Search for the cell housing the specified text and yield its [X, Y] center coordinate. 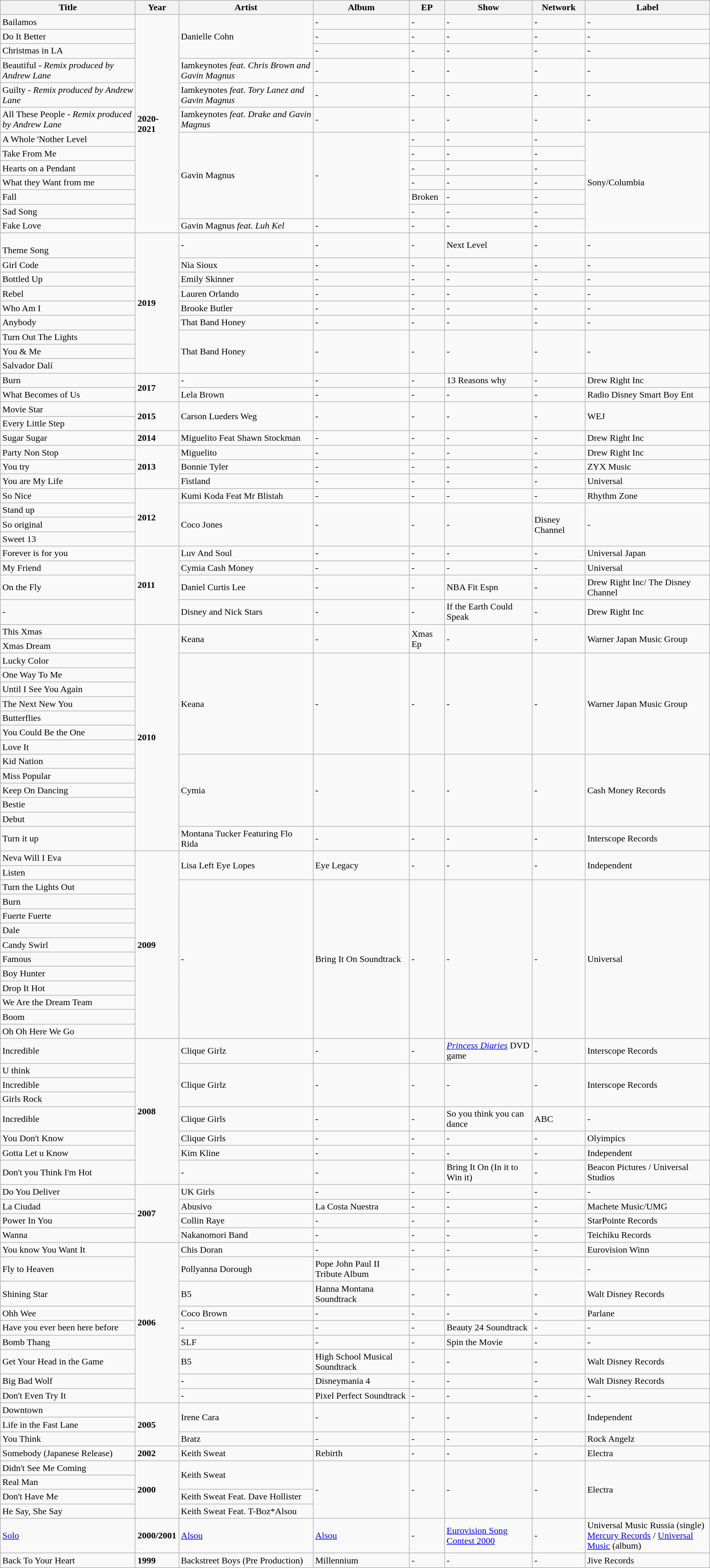
Girls Rock [68, 1099]
Miguelito Feat Shawn Stockman [246, 438]
Lisa Left Eye Lopes [246, 865]
Gavin Magnus feat. Luh Kel [246, 226]
NBA Fit Espn [489, 587]
2002 [157, 1453]
2000/2001 [157, 1536]
On the Fly [68, 587]
Universal Music Russia (single)Mercury Records / Universal Music (album) [647, 1536]
Universal Japan [647, 553]
2010 [157, 738]
We Are the Dream Team [68, 1003]
You Think [68, 1439]
You know You Want It [68, 1250]
If the Earth Could Speak [489, 612]
Disney Channel [559, 525]
Turn Out The Lights [68, 337]
2007 [157, 1213]
Irene Cara [246, 1417]
Pixel Perfect Soundtrack [361, 1396]
Bomb Thang [68, 1342]
You try [68, 467]
Kid Nation [68, 761]
Keep On Dancing [68, 790]
Anybody [68, 323]
So you think you candance [489, 1119]
Parlane [647, 1313]
This Xmas [68, 631]
Teichiku Records [647, 1235]
Coco Jones [246, 525]
Sony/Columbia [647, 182]
Power In You [68, 1221]
Fall [68, 197]
Title [68, 8]
Artist [246, 8]
Candy Swirl [68, 945]
ZYX Music [647, 467]
Rock Angelz [647, 1439]
Luv And Soul [246, 553]
Montana Tucker Featuring Flo Rida [246, 838]
Disneymania 4 [361, 1381]
2017 [157, 387]
Beauty 24 Soundtrack [489, 1328]
ABC [559, 1119]
Turn it up [68, 838]
Sugar Sugar [68, 438]
2019 [157, 303]
Keith Sweat Feat. Dave Hollister [246, 1497]
Wanna [68, 1235]
Boy Hunter [68, 974]
Iamkeynotes feat. Tory Lanez and Gavin Magnus [246, 95]
Christmas in LA [68, 51]
Forever is for you [68, 553]
Rhythm Zone [647, 496]
Lela Brown [246, 395]
Disney and Nick Stars [246, 612]
Nakanomori Band [246, 1235]
So Nice [68, 496]
Miss Popular [68, 776]
Theme Song [68, 246]
Xmas Ep [427, 639]
Collin Raye [246, 1221]
Ohh Wee [68, 1313]
You are My Life [68, 481]
Girl Code [68, 265]
Do You Deliver [68, 1192]
So original [68, 525]
Downtown [68, 1410]
The Next New You [68, 704]
2012 [157, 517]
Boom [68, 1017]
Neva Will I Eva [68, 858]
Didn't See Me Coming [68, 1468]
You Could Be the One [68, 733]
Sad Song [68, 211]
Eurovision Song Contest 2000 [489, 1536]
Network [559, 8]
1999 [157, 1560]
2006 [157, 1323]
Cymia [246, 790]
Hanna Montana Soundtrack [361, 1294]
2014 [157, 438]
Cash Money Records [647, 790]
My Friend [68, 568]
Abusivo [246, 1206]
StarPointe Records [647, 1221]
Fuerte Fuerte [68, 916]
Big Bad Wolf [68, 1381]
WEJ [647, 416]
Fly to Heaven [68, 1269]
Listen [68, 873]
Bailamos [68, 22]
UK Girls [246, 1192]
High School Musical Soundtrack [361, 1361]
Bring It On Soundtrack [361, 959]
Movie Star [68, 409]
Nia Sioux [246, 265]
Iamkeynotes feat. Drake and Gavin Magnus [246, 120]
Bratz [246, 1439]
2011 [157, 585]
Kim Kline [246, 1153]
Turn the Lights Out [68, 887]
Xmas Dream [68, 646]
Radio Disney Smart Boy Ent [647, 395]
You Don't Know [68, 1138]
Love It [68, 747]
Butterflies [68, 718]
Bottled Up [68, 279]
Millennium [361, 1560]
Do It Better [68, 36]
Lucky Color [68, 660]
Rebel [68, 294]
Have you ever been here before [68, 1328]
Beautiful - Remix produced by Andrew Lane [68, 70]
Album [361, 8]
Eye Legacy [361, 865]
Until I See You Again [68, 689]
Don't Even Try It [68, 1396]
Drop It Hot [68, 988]
Iamkeynotes feat. Chris Brown and Gavin Magnus [246, 70]
Show [489, 8]
Broken [427, 197]
SLF [246, 1342]
Miguelito [246, 452]
Drew Right Inc/ The Disney Channel [647, 587]
Dale [68, 930]
Oh Oh Here We Go [68, 1031]
Life in the Fast Lane [68, 1424]
Pollyanna Dorough [246, 1269]
Emily Skinner [246, 279]
Machete Music/UMG [647, 1206]
La Ciudad [68, 1206]
He Say, She Say [68, 1511]
Princess Diaries DVD game [489, 1051]
Shining Star [68, 1294]
Pope John Paul II Tribute Album [361, 1269]
Bring It On (In it to Win it) [489, 1172]
Eurovision Winn [647, 1250]
La Costa Nuestra [361, 1206]
Kumi Koda Feat Mr Blistah [246, 496]
Gotta Let u Know [68, 1153]
Bestie [68, 805]
Gavin Magnus [246, 175]
Coco Brown [246, 1313]
2009 [157, 945]
All These People - Remix produced by Andrew Lane [68, 120]
Don't Have Me [68, 1497]
Danielle Cohn [246, 36]
Real Man [68, 1482]
Take From Me [68, 154]
One Way To Me [68, 675]
13 Reasons why [489, 380]
Next Level [489, 246]
What Becomes of Us [68, 395]
Party Non Stop [68, 452]
Spin the Movie [489, 1342]
Chis Doran [246, 1250]
Rebirth [361, 1453]
2013 [157, 467]
2008 [157, 1112]
Don't you Think I'm Hot [68, 1172]
Hearts on a Pendant [68, 168]
Daniel Curtis Lee [246, 587]
2015 [157, 416]
Jive Records [647, 1560]
Get Your Head in the Game [68, 1361]
2000 [157, 1490]
Every Little Step [68, 423]
Beacon Pictures / Universal Studios [647, 1172]
A Whole 'Nother Level [68, 139]
Cymia Cash Money [246, 568]
What they Want from me [68, 182]
Keith Sweat Feat. T-Boz*Alsou [246, 1511]
Carson Lueders Weg [246, 416]
Somebody (Japanese Release) [68, 1453]
Brooke Butler [246, 308]
Bonnie Tyler [246, 467]
Stand up [68, 510]
Back To Your Heart [68, 1560]
Salvador Dalí [68, 366]
Who Am I [68, 308]
2005 [157, 1424]
Fistland [246, 481]
Famous [68, 959]
Label [647, 8]
You & Me [68, 351]
2020-2021 [157, 124]
Backstreet Boys (Pre Production) [246, 1560]
Solo [68, 1536]
Fake Love [68, 226]
EP [427, 8]
Sweet 13 [68, 539]
U think [68, 1070]
Olyimpics [647, 1138]
Lauren Orlando [246, 294]
Year [157, 8]
Guilty - Remix produced by Andrew Lane [68, 95]
Debut [68, 819]
